Scan for the cell matching the given text and deliver its (X, Y) coordinate at center. 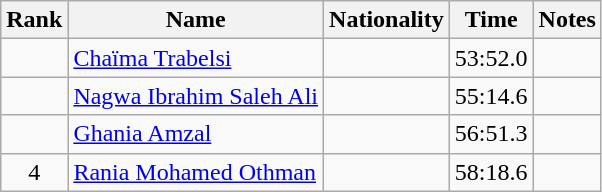
55:14.6 (491, 96)
Rank (34, 20)
53:52.0 (491, 58)
Notes (567, 20)
56:51.3 (491, 134)
Nagwa Ibrahim Saleh Ali (196, 96)
Time (491, 20)
Chaïma Trabelsi (196, 58)
Ghania Amzal (196, 134)
58:18.6 (491, 172)
Rania Mohamed Othman (196, 172)
Nationality (387, 20)
4 (34, 172)
Name (196, 20)
